Determine the [x, y] coordinate at the center of the cell enclosing the given text.  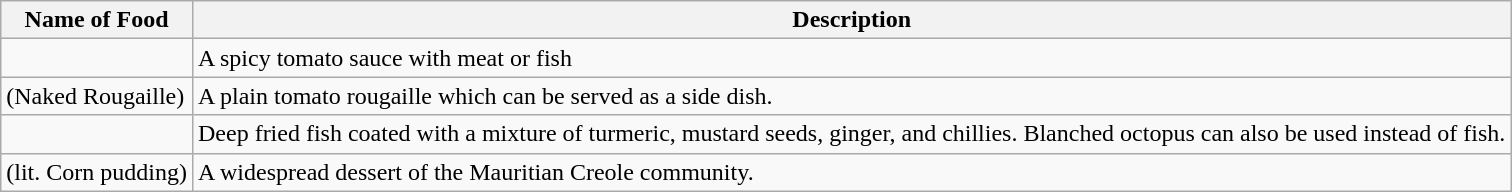
A widespread dessert of the Mauritian Creole community. [851, 172]
Deep fried fish coated with a mixture of turmeric, mustard seeds, ginger, and chillies. Blanched octopus can also be used instead of fish. [851, 134]
A plain tomato rougaille which can be served as a side dish. [851, 96]
(Naked Rougaille) [97, 96]
A spicy tomato sauce with meat or fish [851, 58]
Name of Food [97, 20]
Description [851, 20]
(lit. Corn pudding) [97, 172]
